Return the (x, y) coordinate for the center point of the cell that contains the specified text.  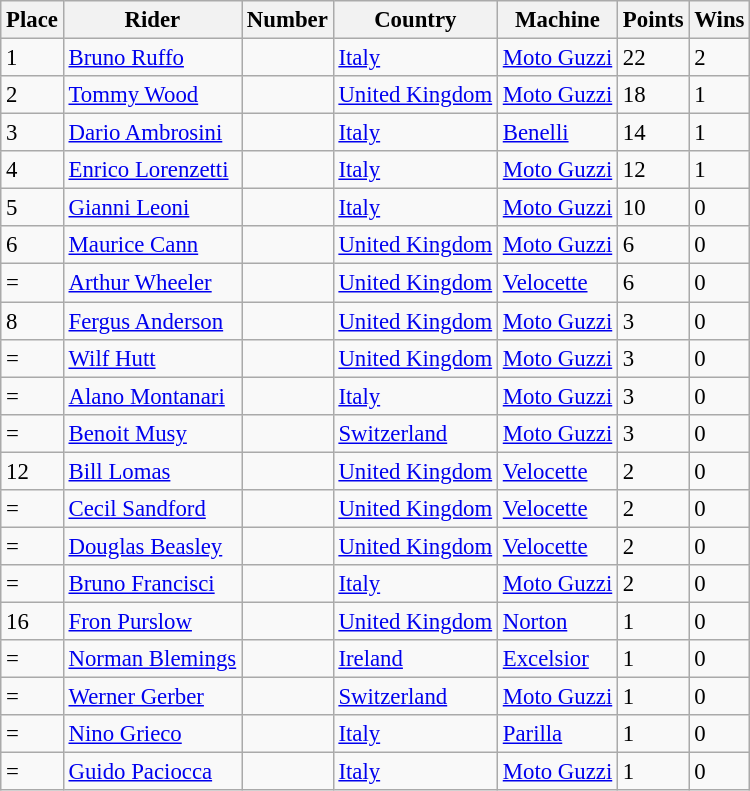
14 (654, 133)
Bruno Ruffo (152, 58)
Country (415, 20)
Benoit Musy (152, 433)
22 (654, 58)
Bill Lomas (152, 471)
Cecil Sandford (152, 509)
4 (32, 170)
Norman Blemings (152, 659)
16 (32, 621)
Guido Paciocca (152, 772)
Nino Grieco (152, 734)
Number (288, 20)
Wilf Hutt (152, 358)
5 (32, 208)
Excelsior (557, 659)
8 (32, 321)
Bruno Francisci (152, 584)
Dario Ambrosini (152, 133)
Place (32, 20)
Gianni Leoni (152, 208)
Maurice Cann (152, 245)
Rider (152, 20)
Werner Gerber (152, 697)
Arthur Wheeler (152, 283)
Douglas Beasley (152, 546)
Tommy Wood (152, 95)
18 (654, 95)
Machine (557, 20)
Fergus Anderson (152, 321)
Fron Purslow (152, 621)
Ireland (415, 659)
Alano Montanari (152, 396)
Wins (720, 20)
Parilla (557, 734)
10 (654, 208)
Benelli (557, 133)
Norton (557, 621)
Enrico Lorenzetti (152, 170)
Points (654, 20)
